Extract the (x, y) coordinate from the center of the cell holding the provided text.  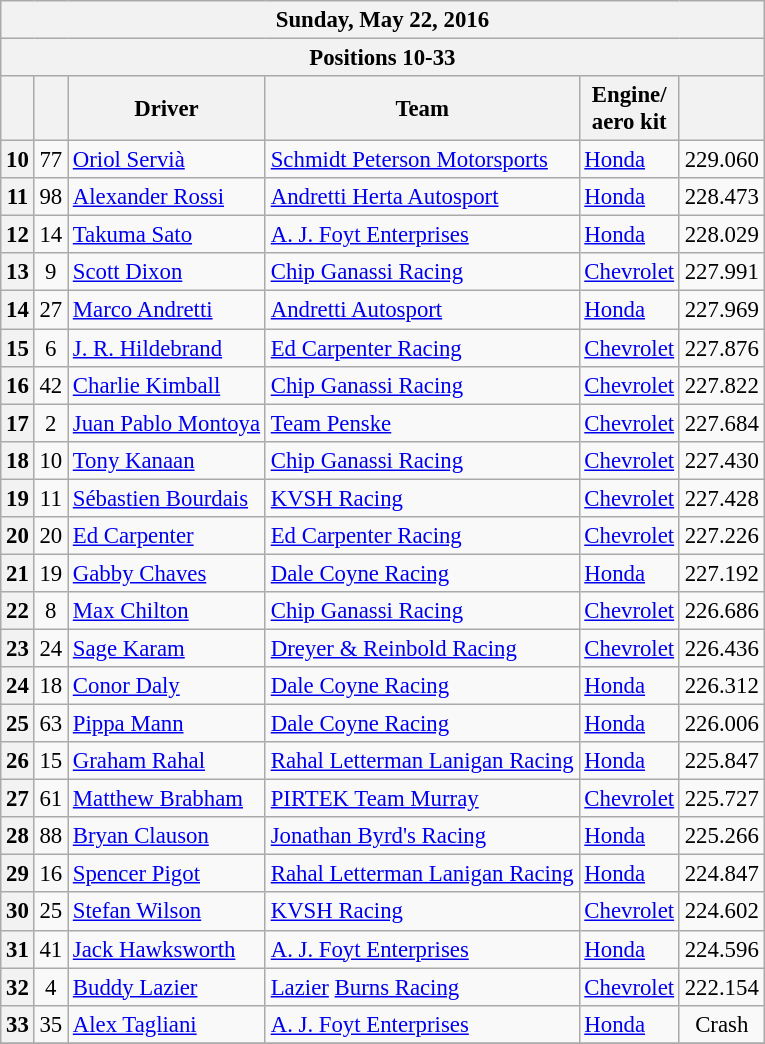
227.991 (722, 273)
229.060 (722, 160)
Sébastien Bourdais (167, 498)
28 (18, 836)
Andretti Autosport (422, 310)
4 (50, 987)
Positions 10-33 (382, 58)
PIRTEK Team Murray (422, 799)
227.822 (722, 385)
32 (18, 987)
Jonathan Byrd's Racing (422, 836)
77 (50, 160)
Juan Pablo Montoya (167, 423)
Lazier Burns Racing (422, 987)
63 (50, 724)
Ed Carpenter (167, 536)
226.006 (722, 724)
J. R. Hildebrand (167, 348)
Takuma Sato (167, 235)
227.969 (722, 310)
Stefan Wilson (167, 912)
88 (50, 836)
Gabby Chaves (167, 573)
Tony Kanaan (167, 460)
35 (50, 1024)
228.473 (722, 197)
Max Chilton (167, 611)
2 (50, 423)
8 (50, 611)
Team (422, 108)
Dreyer & Reinbold Racing (422, 648)
224.596 (722, 949)
Buddy Lazier (167, 987)
Jack Hawksworth (167, 949)
41 (50, 949)
Graham Rahal (167, 761)
Charlie Kimball (167, 385)
98 (50, 197)
Engine/aero kit (629, 108)
Schmidt Peterson Motorsports (422, 160)
42 (50, 385)
227.226 (722, 536)
Alexander Rossi (167, 197)
225.727 (722, 799)
224.602 (722, 912)
227.428 (722, 498)
226.312 (722, 686)
227.684 (722, 423)
Sunday, May 22, 2016 (382, 20)
23 (18, 648)
222.154 (722, 987)
Team Penske (422, 423)
9 (50, 273)
12 (18, 235)
13 (18, 273)
227.876 (722, 348)
61 (50, 799)
224.847 (722, 874)
22 (18, 611)
Crash (722, 1024)
29 (18, 874)
Alex Tagliani (167, 1024)
21 (18, 573)
31 (18, 949)
Oriol Servià (167, 160)
Spencer Pigot (167, 874)
225.847 (722, 761)
26 (18, 761)
227.430 (722, 460)
30 (18, 912)
Marco Andretti (167, 310)
227.192 (722, 573)
Pippa Mann (167, 724)
17 (18, 423)
Scott Dixon (167, 273)
226.686 (722, 611)
226.436 (722, 648)
6 (50, 348)
Sage Karam (167, 648)
Conor Daly (167, 686)
Andretti Herta Autosport (422, 197)
Driver (167, 108)
225.266 (722, 836)
228.029 (722, 235)
Bryan Clauson (167, 836)
33 (18, 1024)
Matthew Brabham (167, 799)
